From the cell containing the given text, extract its center point as [x, y] coordinate. 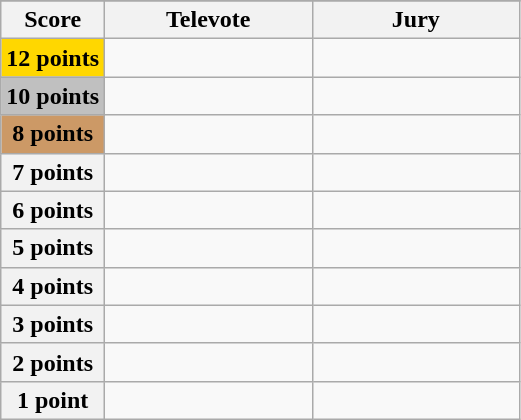
1 point [53, 400]
7 points [53, 172]
8 points [53, 134]
Televote [209, 20]
Jury [416, 20]
2 points [53, 362]
Score [53, 20]
10 points [53, 96]
12 points [53, 58]
6 points [53, 210]
3 points [53, 324]
5 points [53, 248]
4 points [53, 286]
